Determine the [X, Y] coordinate at the center of the cell enclosing the given text.  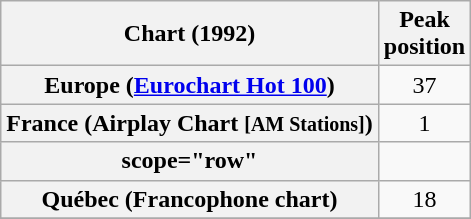
France (Airplay Chart [AM Stations]) [190, 123]
1 [424, 123]
37 [424, 85]
Europe (Eurochart Hot 100) [190, 85]
scope="row" [190, 161]
18 [424, 199]
Peakposition [424, 34]
Québec (Francophone chart) [190, 199]
Chart (1992) [190, 34]
